Find where the given text appears and provide that cell's center as [x, y] coordinate. 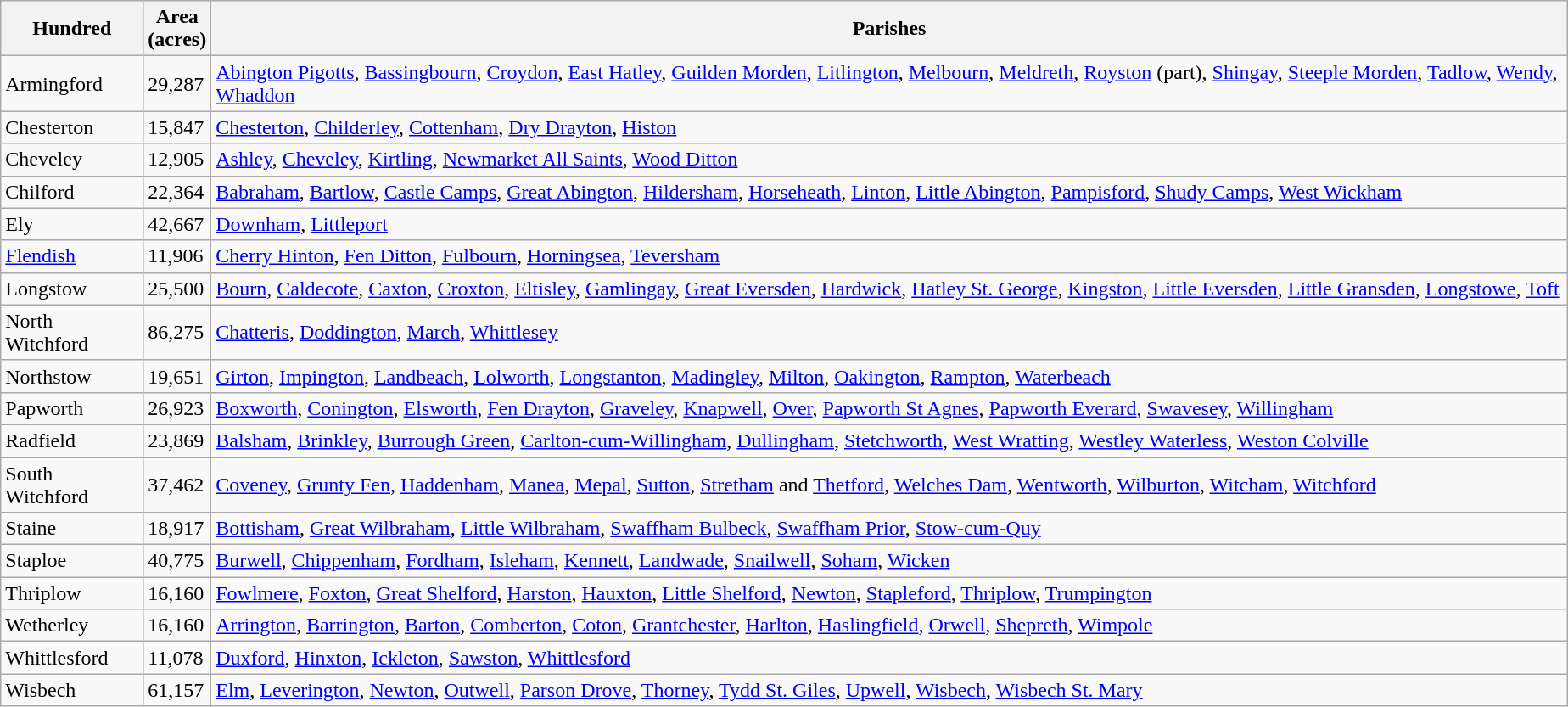
Chesterton, Childerley, Cottenham, Dry Drayton, Histon [889, 127]
Bottisham, Great Wilbraham, Little Wilbraham, Swaffham Bulbeck, Swaffham Prior, Stow-cum-Quy [889, 529]
Arrington, Barrington, Barton, Comberton, Coton, Grantchester, Harlton, Haslingfield, Orwell, Shepreth, Wimpole [889, 626]
Hundred [72, 29]
Area(acres) [177, 29]
Wetherley [72, 626]
19,651 [177, 376]
18,917 [177, 529]
Fowlmere, Foxton, Great Shelford, Harston, Hauxton, Little Shelford, Newton, Stapleford, Thriplow, Trumpington [889, 593]
29,287 [177, 83]
Wisbech [72, 690]
Northstow [72, 376]
Radfield [72, 440]
Chesterton [72, 127]
Chatteris, Doddington, March, Whittlesey [889, 333]
11,906 [177, 256]
Ely [72, 224]
Babraham, Bartlow, Castle Camps, Great Abington, Hildersham, Horseheath, Linton, Little Abington, Pampisford, Shudy Camps, West Wickham [889, 192]
23,869 [177, 440]
Papworth [72, 408]
North Witchford [72, 333]
86,275 [177, 333]
11,078 [177, 658]
12,905 [177, 160]
Chilford [72, 192]
25,500 [177, 289]
Coveney, Grunty Fen, Haddenham, Manea, Mepal, Sutton, Stretham and Thetford, Welches Dam, Wentworth, Wilburton, Witcham, Witchford [889, 484]
Parishes [889, 29]
40,775 [177, 561]
Staploe [72, 561]
Whittlesford [72, 658]
Girton, Impington, Landbeach, Lolworth, Longstanton, Madingley, Milton, Oakington, Rampton, Waterbeach [889, 376]
61,157 [177, 690]
Boxworth, Conington, Elsworth, Fen Drayton, Graveley, Knapwell, Over, Papworth St Agnes, Papworth Everard, Swavesey, Willingham [889, 408]
Elm, Leverington, Newton, Outwell, Parson Drove, Thorney, Tydd St. Giles, Upwell, Wisbech, Wisbech St. Mary [889, 690]
Duxford, Hinxton, Ickleton, Sawston, Whittlesford [889, 658]
37,462 [177, 484]
26,923 [177, 408]
Longstow [72, 289]
Thriplow [72, 593]
Flendish [72, 256]
Ashley, Cheveley, Kirtling, Newmarket All Saints, Wood Ditton [889, 160]
42,667 [177, 224]
Staine [72, 529]
22,364 [177, 192]
Cherry Hinton, Fen Ditton, Fulbourn, Horningsea, Teversham [889, 256]
15,847 [177, 127]
South Witchford [72, 484]
Armingford [72, 83]
Burwell, Chippenham, Fordham, Isleham, Kennett, Landwade, Snailwell, Soham, Wicken [889, 561]
Cheveley [72, 160]
Balsham, Brinkley, Burrough Green, Carlton-cum-Willingham, Dullingham, Stetchworth, West Wratting, Westley Waterless, Weston Colville [889, 440]
Downham, Littleport [889, 224]
